Provide the [X, Y] coordinate of the cell's center where the given text is located.  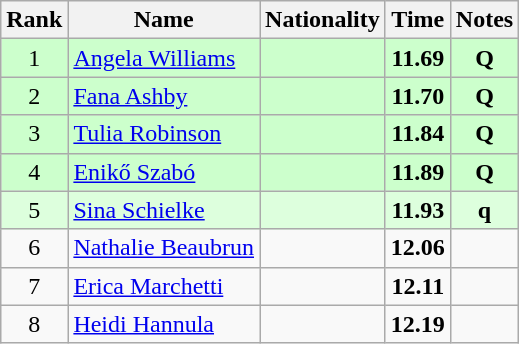
Nathalie Beaubrun [164, 248]
3 [34, 134]
Tulia Robinson [164, 134]
6 [34, 248]
Time [418, 20]
Sina Schielke [164, 210]
5 [34, 210]
Name [164, 20]
Angela Williams [164, 58]
q [484, 210]
8 [34, 324]
11.69 [418, 58]
4 [34, 172]
Nationality [323, 20]
Fana Ashby [164, 96]
7 [34, 286]
11.89 [418, 172]
12.19 [418, 324]
Enikő Szabó [164, 172]
1 [34, 58]
12.11 [418, 286]
Heidi Hannula [164, 324]
12.06 [418, 248]
11.84 [418, 134]
Rank [34, 20]
Notes [484, 20]
2 [34, 96]
11.93 [418, 210]
Erica Marchetti [164, 286]
11.70 [418, 96]
